Pinpoint the cell where the given text exists, returning its (x, y) midpoint coordinate. 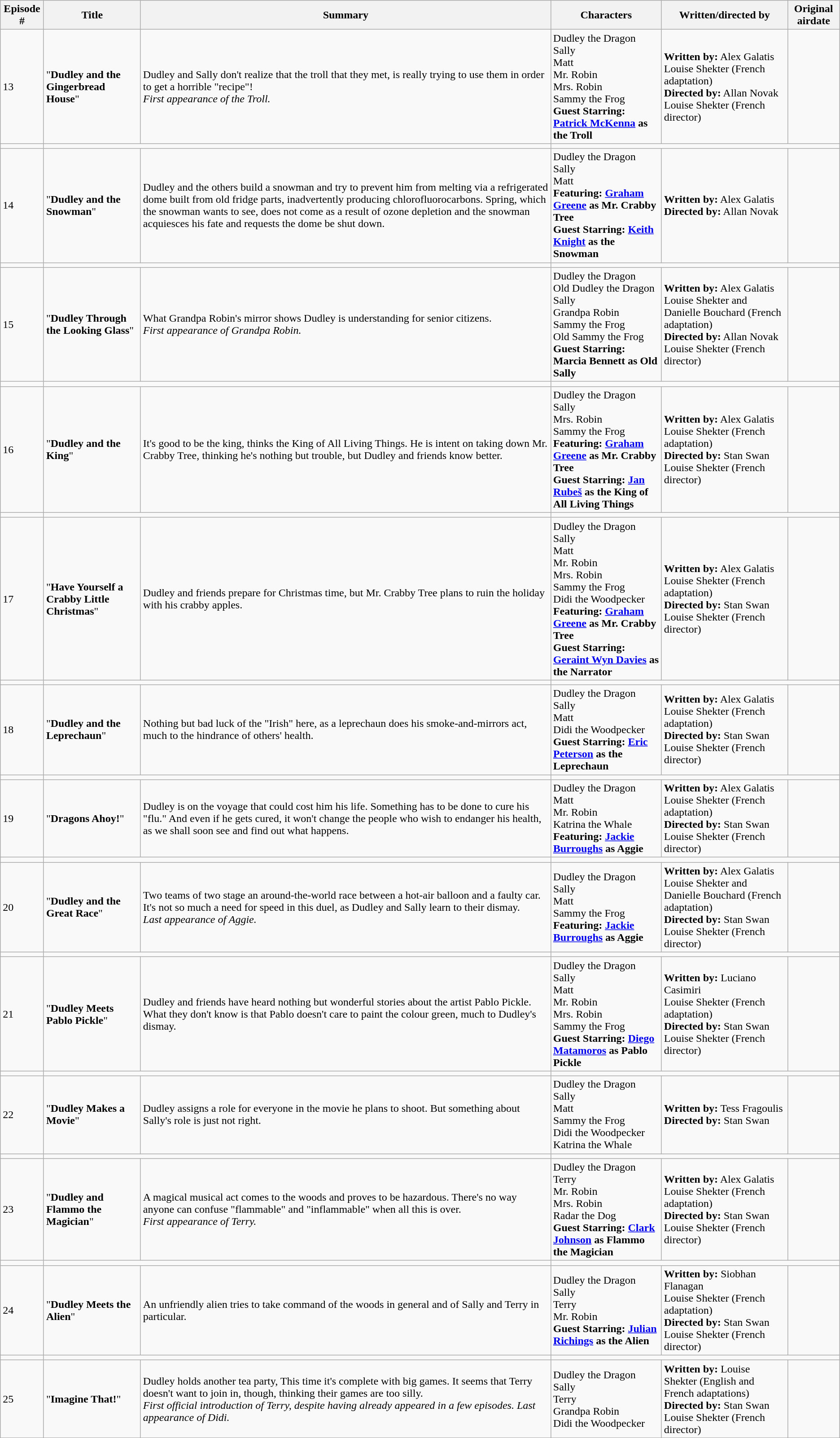
"Dudley Through the Looking Glass" (92, 324)
Dudley the DragonSallyMrs. RobinSammy the FrogFeaturing: Graham Greene as Mr. Crabby TreeGuest Starring: Jan Rubeš as the King of All Living Things (606, 450)
24 (22, 1310)
Dudley the DragonSallyMattDidi the WoodpeckerGuest Starring: Eric Peterson as the Leprechaun (606, 730)
Characters (606, 15)
Written by: Alex GalatisLouise Shekter and Danielle Bouchard (French adaptation)Directed by: Allan NovakLouise Shekter (French director) (724, 324)
"Dudley and the Great Race" (92, 907)
Dudley the DragonSallyMattMr. RobinMrs. RobinSammy the FrogGuest Starring: Patrick McKenna as the Troll (606, 87)
14 (22, 205)
19 (22, 818)
16 (22, 450)
Written by: Alex GalatisDirected by: Allan Novak (724, 205)
18 (22, 730)
"Dudley Meets the Alien" (92, 1310)
Dudley the DragonSallyTerryMr. RobinGuest Starring: Julian Richings as the Alien (606, 1310)
What Grandpa Robin's mirror shows Dudley is understanding for senior citizens.First appearance of Grandpa Robin. (346, 324)
Original airdate (814, 15)
Dudley the DragonOld Dudley the DragonSallyGrandpa RobinSammy the FrogOld Sammy the FrogGuest Starring: Marcia Bennett as Old Sally (606, 324)
Dudley the DragonMattMr. RobinKatrina the WhaleFeaturing: Jackie Burroughs as Aggie (606, 818)
"Dudley and the King" (92, 450)
An unfriendly alien tries to take command of the woods in general and of Sally and Terry in particular. (346, 1310)
22 (22, 1115)
Nothing but bad luck of the "Irish" here, as a leprechaun does his smoke-and-mirrors act, much to the hindrance of others' health. (346, 730)
"Dudley Makes a Movie" (92, 1115)
Dudley assigns a role for everyone in the movie he plans to shoot. But something about Sally's role is just not right. (346, 1115)
"Dudley and the Leprechaun" (92, 730)
Dudley the DragonTerryMr. RobinMrs. RobinRadar the DogGuest Starring: Clark Johnson as Flammo the Magician (606, 1210)
"Dudley and the Snowman" (92, 205)
Written by: Siobhan FlanaganLouise Shekter (French adaptation)Directed by: Stan SwanLouise Shekter (French director) (724, 1310)
"Dudley and Flammo the Magician" (92, 1210)
Written by: Tess FragoulisDirected by: Stan Swan (724, 1115)
Summary (346, 15)
Written by: Louise Shekter (English and French adaptations)Directed by: Stan SwanLouise Shekter (French director) (724, 1399)
Written by: Alex GalatisLouise Shekter and Danielle Bouchard (French adaptation)Directed by: Stan SwanLouise Shekter (French director) (724, 907)
Dudley and friends prepare for Christmas time, but Mr. Crabby Tree plans to ruin the holiday with his crabby apples. (346, 599)
Title (92, 15)
Dudley the DragonSallyMattMr. RobinMrs. RobinSammy the FrogGuest Starring: Diego Matamoros as Pablo Pickle (606, 1014)
Dudley the DragonSallyMattSammy the FrogFeaturing: Jackie Burroughs as Aggie (606, 907)
"Dudley and the Gingerbread House" (92, 87)
Written/directed by (724, 15)
13 (22, 87)
Episode # (22, 15)
21 (22, 1014)
"Dudley Meets Pablo Pickle" (92, 1014)
15 (22, 324)
17 (22, 599)
Written by: Alex GalatisLouise Shekter (French adaptation)Directed by: Allan NovakLouise Shekter (French director) (724, 87)
23 (22, 1210)
"Imagine That!" (92, 1399)
Written by: Luciano CasimiriLouise Shekter (French adaptation)Directed by: Stan SwanLouise Shekter (French director) (724, 1014)
"Have Yourself a Crabby Little Christmas" (92, 599)
"Dragons Ahoy!" (92, 818)
25 (22, 1399)
20 (22, 907)
Dudley the DragonSallyMattSammy the FrogDidi the WoodpeckerKatrina the Whale (606, 1115)
Dudley the DragonSallyMattFeaturing: Graham Greene as Mr. Crabby TreeGuest Starring: Keith Knight as the Snowman (606, 205)
Dudley the DragonSallyTerryGrandpa RobinDidi the Woodpecker (606, 1399)
